Find where the given text appears and provide that cell's center as [X, Y] coordinate. 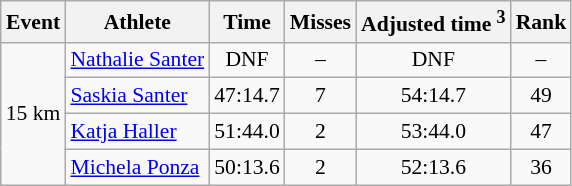
47 [542, 132]
49 [542, 96]
52:13.6 [434, 167]
36 [542, 167]
47:14.7 [246, 96]
Nathalie Santer [137, 60]
Rank [542, 22]
54:14.7 [434, 96]
Michela Ponza [137, 167]
Katja Haller [137, 132]
Time [246, 22]
Athlete [137, 22]
51:44.0 [246, 132]
Adjusted time 3 [434, 22]
15 km [34, 113]
50:13.6 [246, 167]
Misses [320, 22]
53:44.0 [434, 132]
Event [34, 22]
7 [320, 96]
Saskia Santer [137, 96]
